Determine the [x, y] coordinate at the center of the cell enclosing the given text.  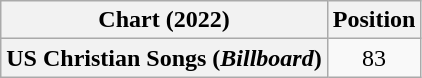
83 [374, 58]
Position [374, 20]
Chart (2022) [164, 20]
US Christian Songs (Billboard) [164, 58]
